Detect which cell encompasses the target text, then output its [X, Y] center coordinate. 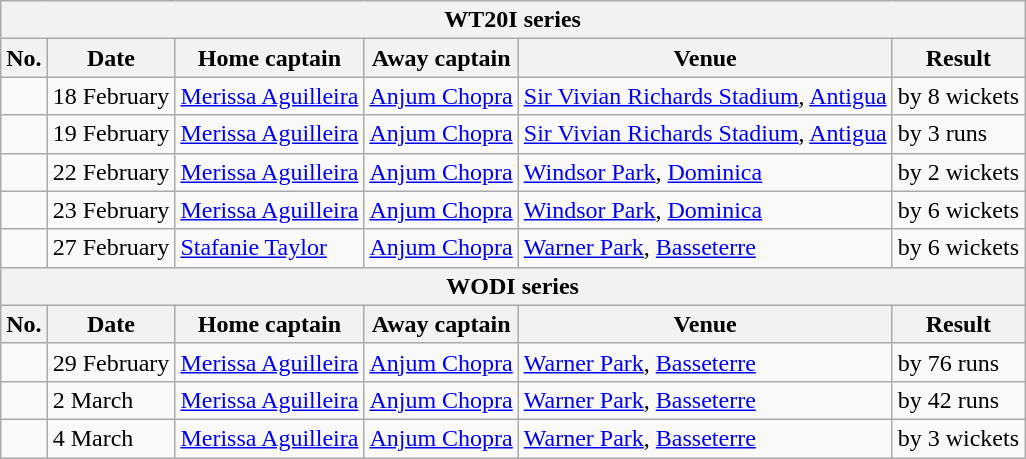
by 8 wickets [958, 96]
by 3 wickets [958, 438]
29 February [111, 362]
4 March [111, 438]
19 February [111, 134]
WODI series [513, 286]
by 2 wickets [958, 172]
WT20I series [513, 20]
Stafanie Taylor [270, 248]
23 February [111, 210]
27 February [111, 248]
by 3 runs [958, 134]
22 February [111, 172]
by 76 runs [958, 362]
by 42 runs [958, 400]
18 February [111, 96]
2 March [111, 400]
